Find where the given text appears and provide that cell's center as (x, y) coordinate. 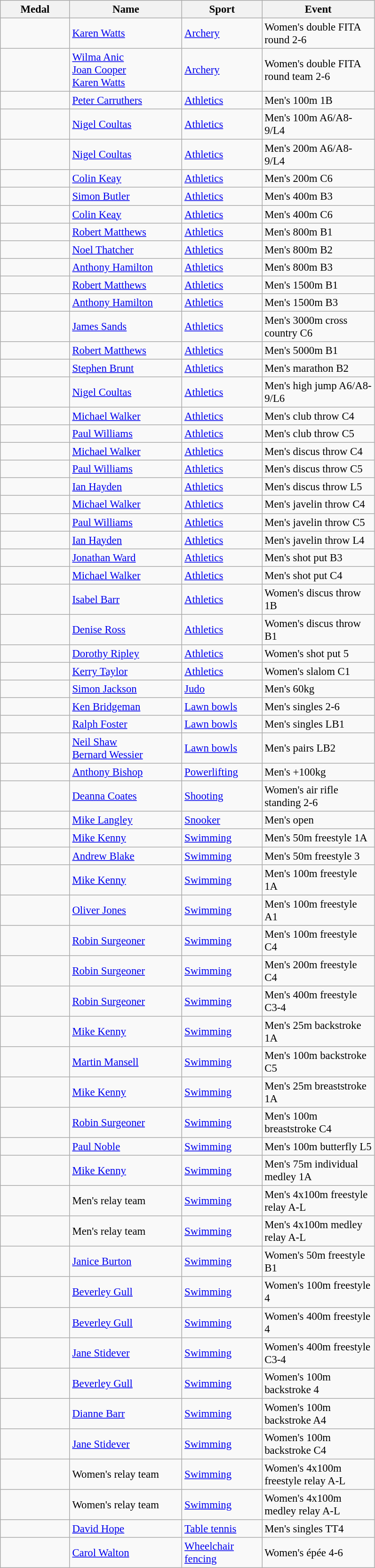
Paul Noble (126, 1147)
Women's discus throw 1B (318, 600)
Men's singles LB1 (318, 724)
Men's 200m C6 (318, 179)
Oliver Jones (126, 910)
Men's 100m A6/A8-9/L4 (318, 124)
Men's 5000m B1 (318, 351)
Ralph Foster (126, 724)
Men's 800m B1 (318, 232)
Women's double FITA round team 2-6 (318, 70)
Men's 400m C6 (318, 214)
Powerlifting (222, 772)
Men's javelin throw L4 (318, 540)
Dianne Barr (126, 1414)
Men's discus throw C4 (318, 452)
Men's 4x100m medley relay A-L (318, 1231)
Dorothy Ripley (126, 654)
Men's discus throw C5 (318, 469)
Simon Jackson (126, 689)
Martin Mansell (126, 1062)
Women's slalom C1 (318, 671)
Shooting (222, 796)
Men's 25m backstroke 1A (318, 1031)
Men's 100m backstroke C5 (318, 1062)
Men's 100m butterfly L5 (318, 1147)
Women's 100m backstroke 4 (318, 1383)
James Sands (126, 326)
Peter Carruthers (126, 101)
Men's javelin throw C4 (318, 505)
Women's double FITA round 2-6 (318, 34)
Men's 100m freestyle C4 (318, 940)
Men's 800m B3 (318, 267)
Women's 100m backstroke C4 (318, 1444)
Isabel Barr (126, 600)
Women's 400m freestyle C3-4 (318, 1353)
Kerry Taylor (126, 671)
Men's 100m freestyle A1 (318, 910)
Women's 50m freestyle B1 (318, 1262)
Women's épée 4-6 (318, 1553)
Men's marathon B2 (318, 368)
Women's 100m backstroke A4 (318, 1414)
Snooker (222, 820)
Men's 100m breaststroke C4 (318, 1122)
Anthony Bishop (126, 772)
Men's singles TT4 (318, 1529)
Men's 75m individual medley 1A (318, 1170)
Men's club throw C4 (318, 416)
Women's air rifle standing 2-6 (318, 796)
Men's 1500m B3 (318, 303)
Men's open (318, 820)
Men's 4x100m freestyle relay A-L (318, 1201)
Men's club throw C5 (318, 434)
Janice Burton (126, 1262)
Judo (222, 689)
Carol Walton (126, 1553)
Men's 50m freestyle 1A (318, 838)
Event (318, 9)
Women's 4x100m medley relay A-L (318, 1505)
Men's 400m freestyle C3-4 (318, 1001)
Women's 400m freestyle 4 (318, 1323)
Neil Shaw Bernard Wessier (126, 748)
Mike Langley (126, 820)
Men's pairs LB2 (318, 748)
Medal (35, 9)
Denise Ross (126, 630)
Deanna Coates (126, 796)
Karen Watts (126, 34)
Men's discus throw L5 (318, 487)
Andrew Blake (126, 856)
Simon Butler (126, 196)
Men's 200m freestyle C4 (318, 971)
Men's 25m breaststroke 1A (318, 1092)
Wheelchair fencing (222, 1553)
Women's discus throw B1 (318, 630)
Men's 50m freestyle 3 (318, 856)
Noel Thatcher (126, 250)
Men's 100m 1B (318, 101)
Women's shot put 5 (318, 654)
Stephen Brunt (126, 368)
Men's +100kg (318, 772)
Men's shot put B3 (318, 557)
Men's javelin throw C5 (318, 522)
Name (126, 9)
Men's 3000m cross country C6 (318, 326)
Women's 100m freestyle 4 (318, 1293)
Sport (222, 9)
Table tennis (222, 1529)
Wilma Anic Joan Cooper Karen Watts (126, 70)
David Hope (126, 1529)
Men's 1500m B1 (318, 285)
Men's shot put C4 (318, 575)
Men's 100m freestyle 1A (318, 880)
Men's high jump A6/A8-9/L6 (318, 392)
Ken Bridgeman (126, 707)
Men's 60kg (318, 689)
Men's 400m B3 (318, 196)
Men's 200m A6/A8-9/L4 (318, 155)
Men's 800m B2 (318, 250)
Jonathan Ward (126, 557)
Men's singles 2-6 (318, 707)
Women's 4x100m freestyle relay A-L (318, 1474)
